From the cell containing the given text, extract its center point as (X, Y) coordinate. 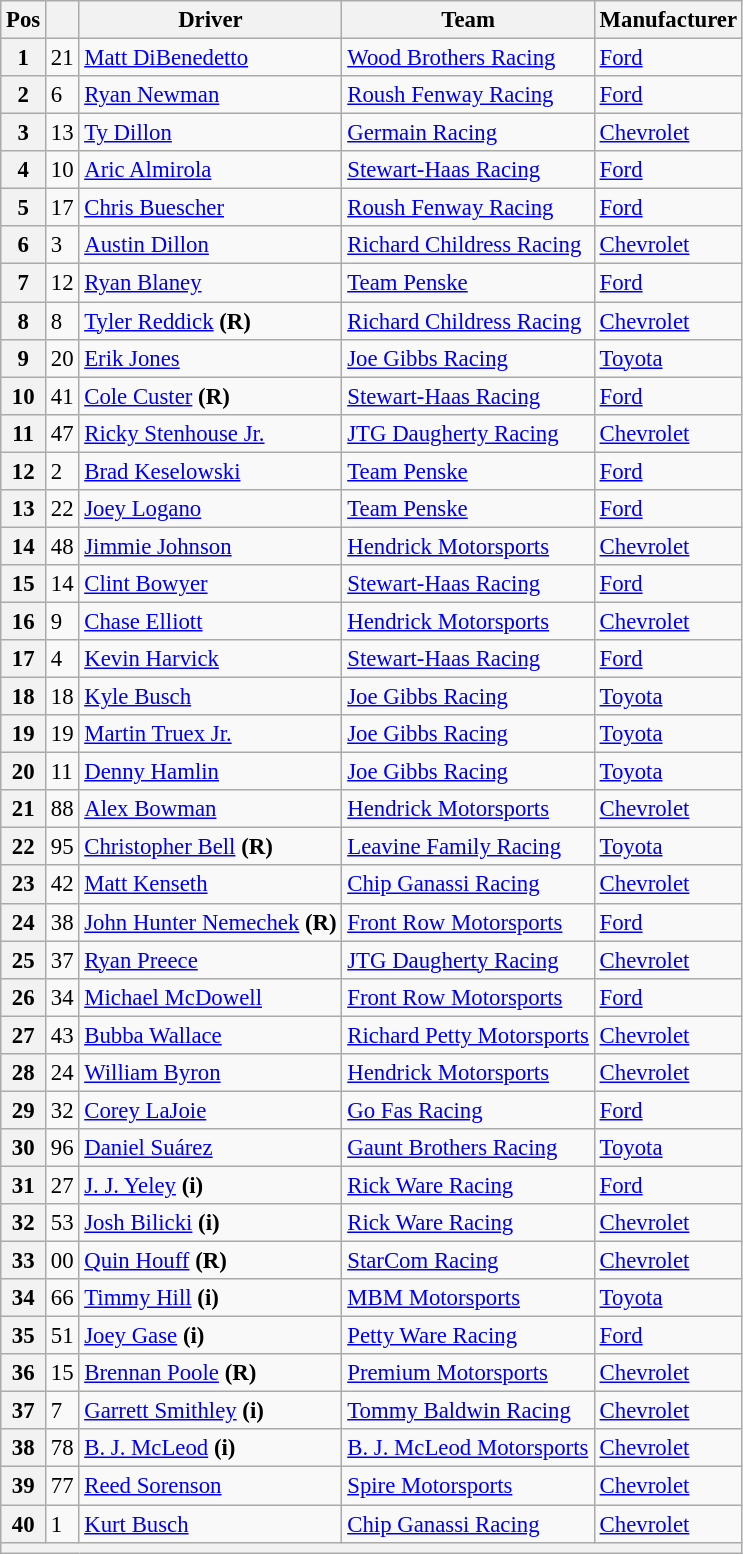
B. J. McLeod (i) (210, 1449)
95 (62, 847)
96 (62, 1148)
Gaunt Brothers Racing (468, 1148)
Alex Bowman (210, 809)
16 (24, 621)
Ty Dillon (210, 133)
00 (62, 1261)
Petty Ware Racing (468, 1336)
Josh Bilicki (i) (210, 1223)
John Hunter Nemechek (R) (210, 922)
Go Fas Racing (468, 1110)
42 (62, 885)
Matt DiBenedetto (210, 58)
Wood Brothers Racing (468, 58)
Joey Logano (210, 509)
25 (24, 960)
26 (24, 997)
B. J. McLeod Motorsports (468, 1449)
51 (62, 1336)
Quin Houff (R) (210, 1261)
Pos (24, 20)
Matt Kenseth (210, 885)
30 (24, 1148)
Leavine Family Racing (468, 847)
29 (24, 1110)
Aric Almirola (210, 170)
Richard Petty Motorsports (468, 1035)
Kyle Busch (210, 697)
Martin Truex Jr. (210, 734)
Spire Motorsports (468, 1486)
StarCom Racing (468, 1261)
William Byron (210, 1073)
35 (24, 1336)
Premium Motorsports (468, 1373)
31 (24, 1185)
Daniel Suárez (210, 1148)
41 (62, 396)
Kurt Busch (210, 1524)
88 (62, 809)
Timmy Hill (i) (210, 1298)
Chris Buescher (210, 208)
Denny Hamlin (210, 772)
Jimmie Johnson (210, 546)
Brennan Poole (R) (210, 1373)
Corey LaJoie (210, 1110)
47 (62, 433)
66 (62, 1298)
28 (24, 1073)
Chase Elliott (210, 621)
Kevin Harvick (210, 659)
Austin Dillon (210, 245)
Christopher Bell (R) (210, 847)
Cole Custer (R) (210, 396)
Reed Sorenson (210, 1486)
Ryan Newman (210, 95)
78 (62, 1449)
Tommy Baldwin Racing (468, 1411)
Tyler Reddick (R) (210, 321)
77 (62, 1486)
Joey Gase (i) (210, 1336)
5 (24, 208)
40 (24, 1524)
Manufacturer (668, 20)
53 (62, 1223)
J. J. Yeley (i) (210, 1185)
48 (62, 546)
Ryan Blaney (210, 283)
Garrett Smithley (i) (210, 1411)
MBM Motorsports (468, 1298)
Germain Racing (468, 133)
36 (24, 1373)
Erik Jones (210, 358)
Clint Bowyer (210, 584)
Ryan Preece (210, 960)
Ricky Stenhouse Jr. (210, 433)
33 (24, 1261)
Bubba Wallace (210, 1035)
43 (62, 1035)
Team (468, 20)
Driver (210, 20)
Brad Keselowski (210, 471)
23 (24, 885)
Michael McDowell (210, 997)
39 (24, 1486)
